Search for the cell housing the specified text and yield its [X, Y] center coordinate. 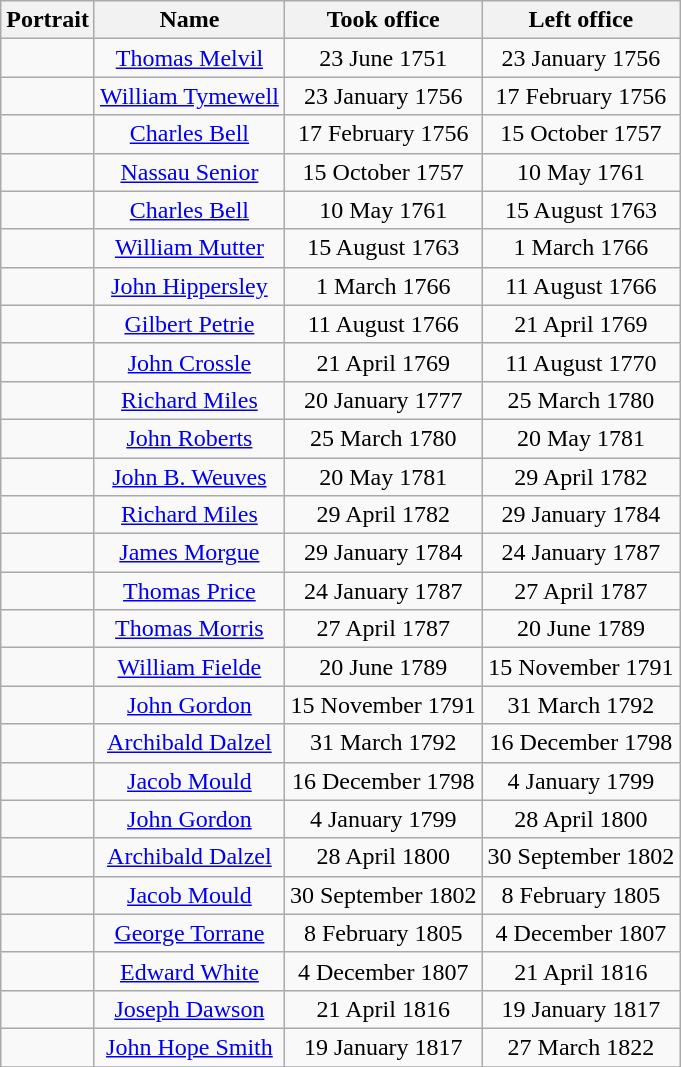
John B. Weuves [189, 477]
John Hope Smith [189, 1047]
John Roberts [189, 438]
William Mutter [189, 248]
11 August 1770 [581, 362]
George Torrane [189, 933]
20 January 1777 [383, 400]
Joseph Dawson [189, 1009]
Portrait [48, 20]
Edward White [189, 971]
John Crossle [189, 362]
23 June 1751 [383, 58]
John Hippersley [189, 286]
William Fielde [189, 667]
Thomas Morris [189, 629]
James Morgue [189, 553]
Thomas Price [189, 591]
Thomas Melvil [189, 58]
Name [189, 20]
Left office [581, 20]
Took office [383, 20]
Gilbert Petrie [189, 324]
William Tymewell [189, 96]
27 March 1822 [581, 1047]
Nassau Senior [189, 172]
